Provide the [X, Y] coordinate of the cell's center where the given text is located.  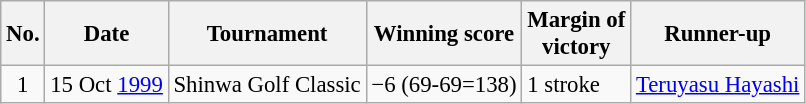
15 Oct 1999 [106, 85]
Shinwa Golf Classic [267, 85]
1 [23, 85]
No. [23, 34]
1 stroke [576, 85]
−6 (69-69=138) [444, 85]
Date [106, 34]
Winning score [444, 34]
Tournament [267, 34]
Runner-up [718, 34]
Teruyasu Hayashi [718, 85]
Margin ofvictory [576, 34]
